For the text-containing cell, return its midpoint in [X, Y] coordinate format. 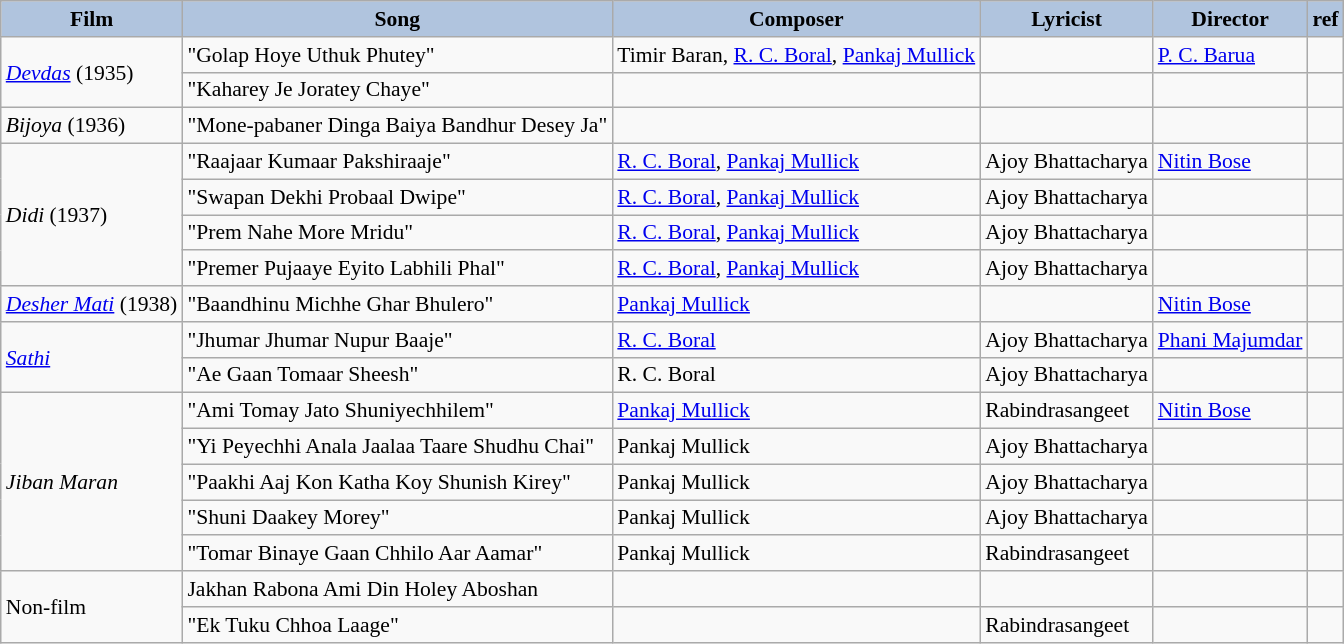
"Shuni Daakey Morey" [397, 518]
ref [1325, 19]
Jiban Maran [92, 482]
"Mone-pabaner Dinga Baiya Bandhur Desey Ja" [397, 126]
Composer [796, 19]
Director [1230, 19]
Timir Baran, R. C. Boral, Pankaj Mullick [796, 55]
P. C. Barua [1230, 55]
Non-film [92, 606]
Sathi [92, 358]
Jakhan Rabona Ami Din Holey Aboshan [397, 589]
"Premer Pujaaye Eyito Labhili Phal" [397, 269]
"Ami Tomay Jato Shuniyechhilem" [397, 411]
Desher Mati (1938) [92, 304]
"Golap Hoye Uthuk Phutey" [397, 55]
"Ae Gaan Tomaar Sheesh" [397, 375]
Phani Majumdar [1230, 340]
"Raajaar Kumaar Pakshiraaje" [397, 162]
"Paakhi Aaj Kon Katha Koy Shunish Kirey" [397, 482]
Song [397, 19]
"Tomar Binaye Gaan Chhilo Aar Aamar" [397, 554]
"Jhumar Jhumar Nupur Baaje" [397, 340]
Bijoya (1936) [92, 126]
"Yi Peyechhi Anala Jaalaa Taare Shudhu Chai" [397, 447]
"Prem Nahe More Mridu" [397, 233]
Film [92, 19]
"Baandhinu Michhe Ghar Bhulero" [397, 304]
Lyricist [1066, 19]
"Ek Tuku Chhoa Laage" [397, 625]
Devdas (1935) [92, 72]
"Kaharey Je Joratey Chaye" [397, 90]
"Swapan Dekhi Probaal Dwipe" [397, 197]
Didi (1937) [92, 215]
